Return (X, Y) of the center of cell containing provided text 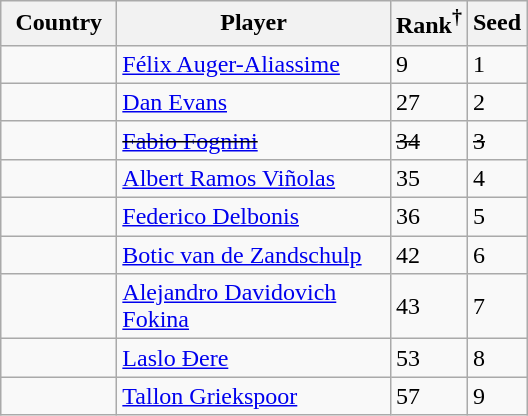
42 (428, 255)
8 (496, 358)
36 (428, 217)
Tallon Griekspoor (254, 396)
27 (428, 102)
1 (496, 64)
Laslo Đere (254, 358)
Dan Evans (254, 102)
2 (496, 102)
5 (496, 217)
Botic van de Zandschulp (254, 255)
Fabio Fognini (254, 140)
Seed (496, 24)
43 (428, 306)
Albert Ramos Viñolas (254, 178)
Rank† (428, 24)
Country (59, 24)
35 (428, 178)
53 (428, 358)
Alejandro Davidovich Fokina (254, 306)
Player (254, 24)
Federico Delbonis (254, 217)
34 (428, 140)
6 (496, 255)
4 (496, 178)
57 (428, 396)
7 (496, 306)
Félix Auger-Aliassime (254, 64)
3 (496, 140)
